Scan for the cell matching the given text and deliver its [X, Y] coordinate at center. 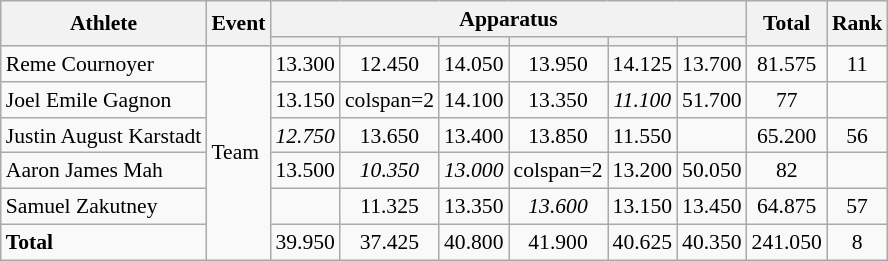
12.750 [304, 136]
11.100 [642, 100]
Reme Cournoyer [104, 64]
13.300 [304, 64]
41.900 [558, 243]
13.700 [712, 64]
Rank [858, 24]
241.050 [787, 243]
39.950 [304, 243]
64.875 [787, 207]
14.050 [474, 64]
13.450 [712, 207]
40.350 [712, 243]
13.200 [642, 171]
57 [858, 207]
Event [238, 24]
11 [858, 64]
40.800 [474, 243]
12.450 [390, 64]
Aaron James Mah [104, 171]
11.550 [642, 136]
37.425 [390, 243]
50.050 [712, 171]
Team [238, 153]
14.100 [474, 100]
13.500 [304, 171]
40.625 [642, 243]
Samuel Zakutney [104, 207]
65.200 [787, 136]
13.850 [558, 136]
8 [858, 243]
Joel Emile Gagnon [104, 100]
13.000 [474, 171]
Justin August Karstadt [104, 136]
11.325 [390, 207]
56 [858, 136]
51.700 [712, 100]
13.400 [474, 136]
Apparatus [508, 19]
13.600 [558, 207]
77 [787, 100]
Athlete [104, 24]
10.350 [390, 171]
13.950 [558, 64]
14.125 [642, 64]
81.575 [787, 64]
82 [787, 171]
13.650 [390, 136]
